Locate the cell with the specified text and output its [x, y] center coordinate. 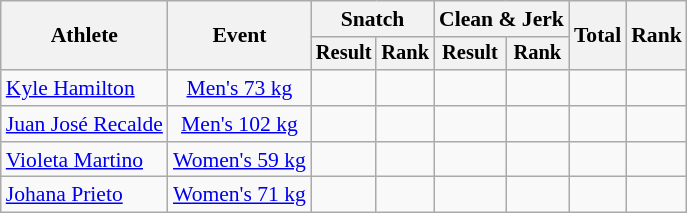
Women's 59 kg [240, 160]
Kyle Hamilton [84, 88]
Men's 102 kg [240, 124]
Violeta Martino [84, 160]
Total [598, 36]
Event [240, 36]
Johana Prieto [84, 195]
Juan José Recalde [84, 124]
Women's 71 kg [240, 195]
Athlete [84, 36]
Snatch [372, 19]
Men's 73 kg [240, 88]
Clean & Jerk [502, 19]
